Return (x, y) of the center of cell containing provided text 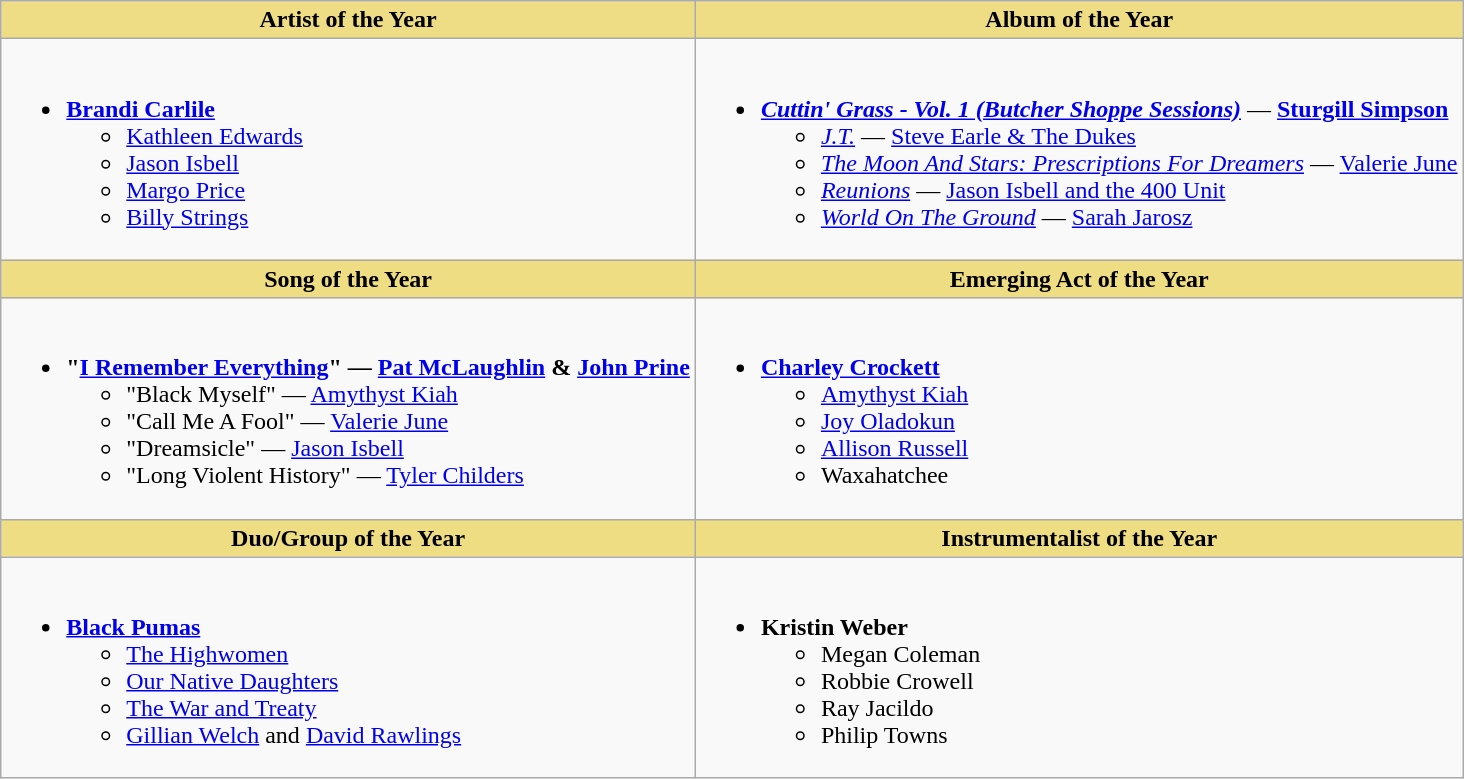
Duo/Group of the Year (348, 538)
Charley CrockettAmythyst KiahJoy OladokunAllison RussellWaxahatchee (1079, 408)
Song of the Year (348, 279)
Album of the Year (1079, 20)
Brandi CarlileKathleen EdwardsJason IsbellMargo PriceBilly Strings (348, 150)
Instrumentalist of the Year (1079, 538)
Emerging Act of the Year (1079, 279)
Black PumasThe HighwomenOur Native DaughtersThe War and TreatyGillian Welch and David Rawlings (348, 668)
Artist of the Year (348, 20)
Kristin WeberMegan ColemanRobbie CrowellRay JacildoPhilip Towns (1079, 668)
